Provide the (X, Y) coordinate of the cell's center where the given text is located.  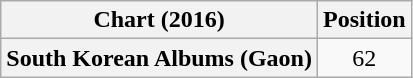
62 (364, 58)
Position (364, 20)
South Korean Albums (Gaon) (160, 58)
Chart (2016) (160, 20)
